Scan for the cell matching the given text and deliver its (X, Y) coordinate at center. 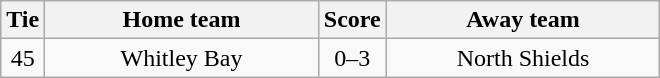
0–3 (352, 58)
Score (352, 20)
Whitley Bay (182, 58)
Away team (523, 20)
Home team (182, 20)
Tie (23, 20)
North Shields (523, 58)
45 (23, 58)
